Provide the (x, y) coordinate of the cell's center where the given text is located.  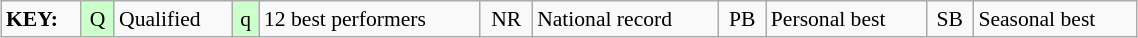
PB (742, 19)
Q (98, 19)
Seasonal best (1055, 19)
KEY: (41, 19)
National record (626, 19)
NR (506, 19)
12 best performers (370, 19)
Personal best (846, 19)
SB (950, 19)
q (246, 19)
Qualified (173, 19)
